Scan for the cell matching the given text and deliver its (X, Y) coordinate at center. 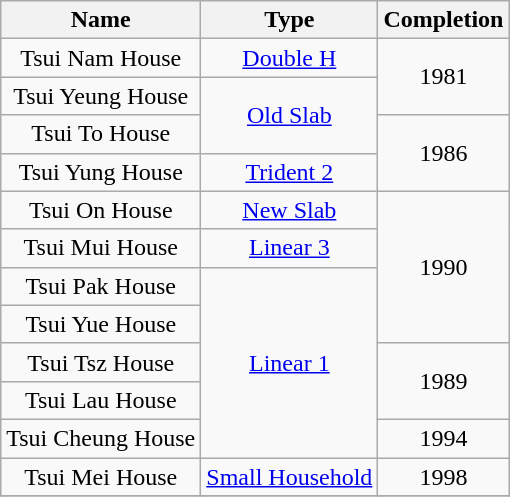
1990 (444, 267)
Tsui Yeung House (101, 96)
Tsui Mei House (101, 477)
Tsui Yung House (101, 172)
New Slab (290, 210)
Tsui Tsz House (101, 362)
1998 (444, 477)
Tsui Cheung House (101, 438)
Old Slab (290, 115)
Tsui Pak House (101, 286)
Tsui On House (101, 210)
1986 (444, 153)
Double H (290, 58)
1989 (444, 381)
Tsui To House (101, 134)
Tsui Lau House (101, 400)
Tsui Mui House (101, 248)
1981 (444, 77)
Tsui Yue House (101, 324)
Completion (444, 20)
Linear 3 (290, 248)
Small Household (290, 477)
Trident 2 (290, 172)
Name (101, 20)
Type (290, 20)
Tsui Nam House (101, 58)
Linear 1 (290, 362)
1994 (444, 438)
